From the cell containing the given text, extract its center point as (X, Y) coordinate. 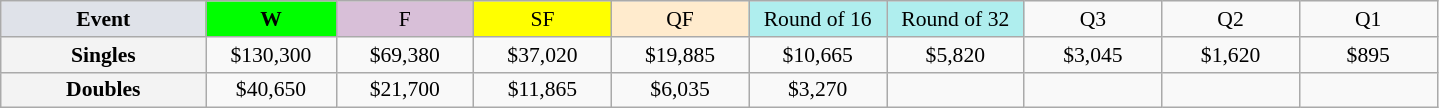
$130,300 (271, 55)
Q1 (1368, 19)
Round of 32 (955, 19)
$1,620 (1231, 55)
$895 (1368, 55)
Doubles (104, 90)
Event (104, 19)
Singles (104, 55)
$6,035 (680, 90)
QF (680, 19)
$37,020 (543, 55)
$40,650 (271, 90)
F (405, 19)
W (271, 19)
$3,045 (1093, 55)
$3,270 (818, 90)
$19,885 (680, 55)
SF (543, 19)
$5,820 (955, 55)
$10,665 (818, 55)
Q3 (1093, 19)
$11,865 (543, 90)
$69,380 (405, 55)
$21,700 (405, 90)
Q2 (1231, 19)
Round of 16 (818, 19)
